From the cell containing the given text, extract its center point as [X, Y] coordinate. 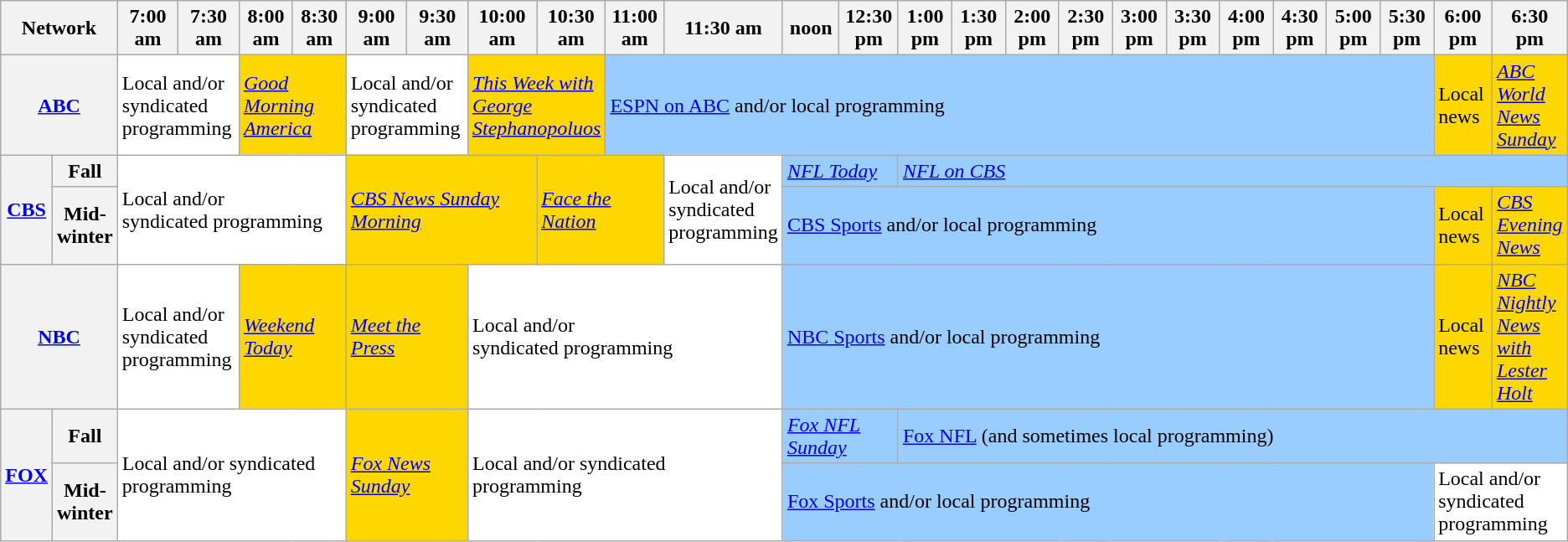
12:30 pm [869, 28]
7:30 am [209, 28]
3:00 pm [1139, 28]
Good Morning America [292, 106]
5:00 pm [1354, 28]
8:00 am [266, 28]
Fox NFL Sunday [840, 436]
2:00 pm [1032, 28]
ABC World News Sunday [1529, 106]
NBC [59, 337]
1:00 pm [925, 28]
CBS [27, 209]
10:30 am [571, 28]
Network [59, 28]
Fox NFL (and sometimes local programming) [1233, 436]
NBC Nightly News with Lester Holt [1529, 337]
6:30 pm [1529, 28]
8:30 am [319, 28]
NBC Sports and/or local programming [1107, 337]
5:30 pm [1407, 28]
NFL Today [840, 171]
2:30 pm [1086, 28]
Fox Sports and/or local programming [1107, 502]
CBS News Sunday Morning [441, 209]
Weekend Today [292, 337]
1:30 pm [978, 28]
11:00 am [635, 28]
CBS Sports and/or local programming [1107, 225]
9:00 am [377, 28]
7:00 am [147, 28]
Meet the Press [407, 337]
11:30 am [724, 28]
noon [811, 28]
10:00 am [502, 28]
4:30 pm [1300, 28]
9:30 am [437, 28]
This Week with George Stephanopoluos [536, 106]
FOX [27, 474]
4:00 pm [1246, 28]
ABC [59, 106]
3:30 pm [1193, 28]
CBS Evening News [1529, 225]
ESPN on ABC and/or local programming [1020, 106]
Fox News Sunday [407, 474]
Face the Nation [601, 209]
6:00 pm [1463, 28]
NFL on CBS [1233, 171]
